Output the [x, y] coordinate of the center of the cell containing the given text.  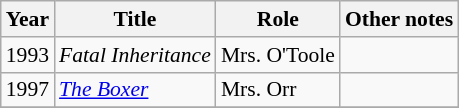
1997 [28, 90]
Title [135, 19]
1993 [28, 55]
The Boxer [135, 90]
Year [28, 19]
Mrs. O'Toole [278, 55]
Mrs. Orr [278, 90]
Other notes [399, 19]
Fatal Inheritance [135, 55]
Role [278, 19]
